Identify which cell holds the provided text, then report its [X, Y] central coordinate. 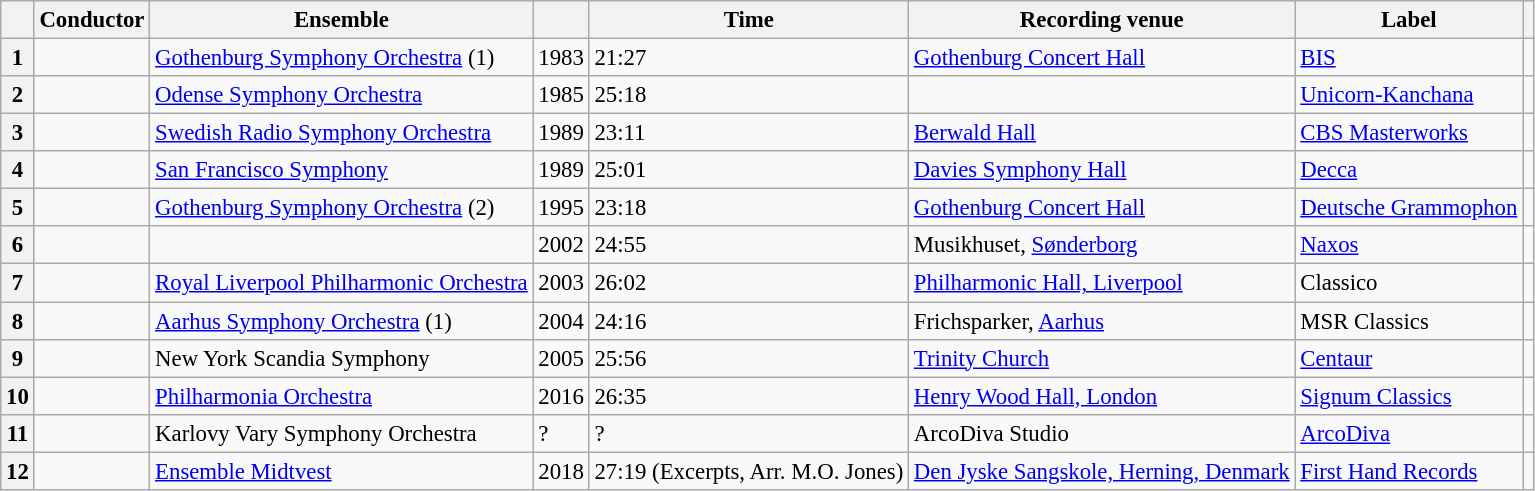
First Hand Records [1409, 471]
Recording venue [1102, 20]
3 [18, 133]
Unicorn-Kanchana [1409, 95]
BIS [1409, 58]
Classico [1409, 283]
Frichsparker, Aarhus [1102, 321]
21:27 [748, 58]
CBS Masterworks [1409, 133]
10 [18, 396]
25:18 [748, 95]
7 [18, 283]
24:55 [748, 245]
26:35 [748, 396]
Odense Symphony Orchestra [342, 95]
6 [18, 245]
Karlovy Vary Symphony Orchestra [342, 433]
Swedish Radio Symphony Orchestra [342, 133]
MSR Classics [1409, 321]
Deutsche Grammophon [1409, 208]
4 [18, 170]
2004 [561, 321]
Naxos [1409, 245]
Philharmonia Orchestra [342, 396]
Trinity Church [1102, 358]
2003 [561, 283]
Centaur [1409, 358]
1985 [561, 95]
2016 [561, 396]
Royal Liverpool Philharmonic Orchestra [342, 283]
Berwald Hall [1102, 133]
12 [18, 471]
San Francisco Symphony [342, 170]
Aarhus Symphony Orchestra (1) [342, 321]
Label [1409, 20]
1983 [561, 58]
8 [18, 321]
Decca [1409, 170]
1 [18, 58]
Musikhuset, Sønderborg [1102, 245]
New York Scandia Symphony [342, 358]
26:02 [748, 283]
Ensemble Midtvest [342, 471]
25:56 [748, 358]
5 [18, 208]
Time [748, 20]
1995 [561, 208]
Gothenburg Symphony Orchestra (1) [342, 58]
ArcoDiva Studio [1102, 433]
2018 [561, 471]
24:16 [748, 321]
23:18 [748, 208]
Ensemble [342, 20]
Philharmonic Hall, Liverpool [1102, 283]
2 [18, 95]
2002 [561, 245]
Henry Wood Hall, London [1102, 396]
Den Jyske Sangskole, Herning, Denmark [1102, 471]
25:01 [748, 170]
23:11 [748, 133]
11 [18, 433]
27:19 (Excerpts, Arr. M.O. Jones) [748, 471]
Signum Classics [1409, 396]
ArcoDiva [1409, 433]
Conductor [92, 20]
9 [18, 358]
2005 [561, 358]
Gothenburg Symphony Orchestra (2) [342, 208]
Davies Symphony Hall [1102, 170]
